Capture the cell that displays the provided text and extract its (X, Y) central coordinate. 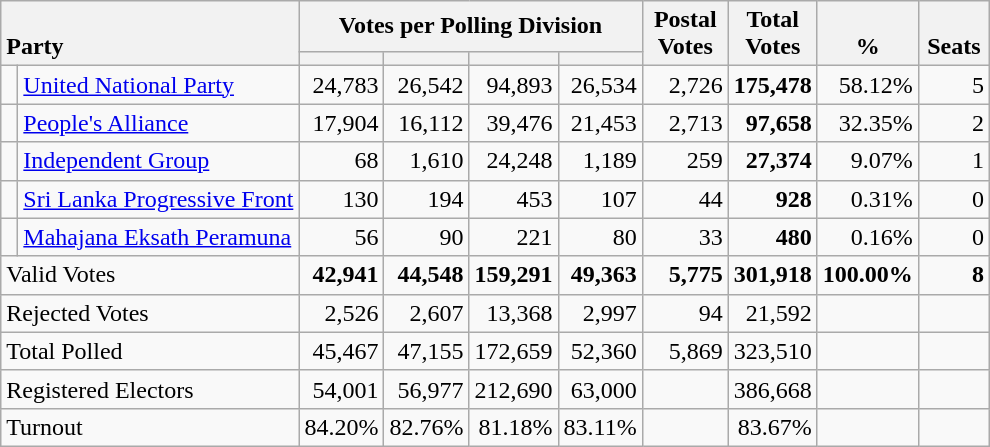
Turnout (150, 427)
32.35% (868, 123)
1,610 (426, 161)
130 (342, 199)
480 (772, 237)
24,783 (342, 85)
44 (685, 199)
453 (514, 199)
Mahajana Eksath Peramuna (158, 237)
81.18% (514, 427)
54,001 (342, 389)
94,893 (514, 85)
56,977 (426, 389)
94 (685, 313)
2,997 (600, 313)
83.11% (600, 427)
2,607 (426, 313)
221 (514, 237)
63,000 (600, 389)
33 (685, 237)
Total Votes (772, 34)
26,534 (600, 85)
301,918 (772, 275)
Votes per Polling Division (470, 26)
107 (600, 199)
Independent Group (158, 161)
100.00% (868, 275)
84.20% (342, 427)
259 (685, 161)
2,713 (685, 123)
13,368 (514, 313)
21,453 (600, 123)
80 (600, 237)
44,548 (426, 275)
United National Party (158, 85)
5 (954, 85)
1,189 (600, 161)
0.16% (868, 237)
5,775 (685, 275)
PostalVotes (685, 34)
27,374 (772, 161)
16,112 (426, 123)
82.76% (426, 427)
1 (954, 161)
17,904 (342, 123)
8 (954, 275)
2 (954, 123)
Valid Votes (150, 275)
58.12% (868, 85)
47,155 (426, 351)
42,941 (342, 275)
2,526 (342, 313)
2,726 (685, 85)
39,476 (514, 123)
21,592 (772, 313)
5,869 (685, 351)
928 (772, 199)
68 (342, 161)
194 (426, 199)
Sri Lanka Progressive Front (158, 199)
83.67% (772, 427)
People's Alliance (158, 123)
90 (426, 237)
Seats (954, 34)
97,658 (772, 123)
386,668 (772, 389)
Registered Electors (150, 389)
0.31% (868, 199)
45,467 (342, 351)
56 (342, 237)
172,659 (514, 351)
323,510 (772, 351)
Total Polled (150, 351)
159,291 (514, 275)
212,690 (514, 389)
49,363 (600, 275)
9.07% (868, 161)
24,248 (514, 161)
% (868, 34)
52,360 (600, 351)
Party (150, 34)
175,478 (772, 85)
26,542 (426, 85)
Rejected Votes (150, 313)
